Determine the [X, Y] coordinate at the center of the cell enclosing the given text.  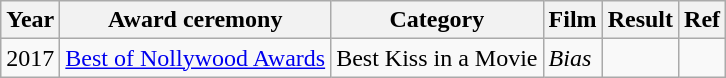
Ref [702, 20]
Result [640, 20]
Bias [572, 58]
Best of Nollywood Awards [196, 58]
Category [437, 20]
Film [572, 20]
Award ceremony [196, 20]
2017 [30, 58]
Year [30, 20]
Best Kiss in a Movie [437, 58]
